Extract the (X, Y) coordinate from the center of the cell holding the provided text.  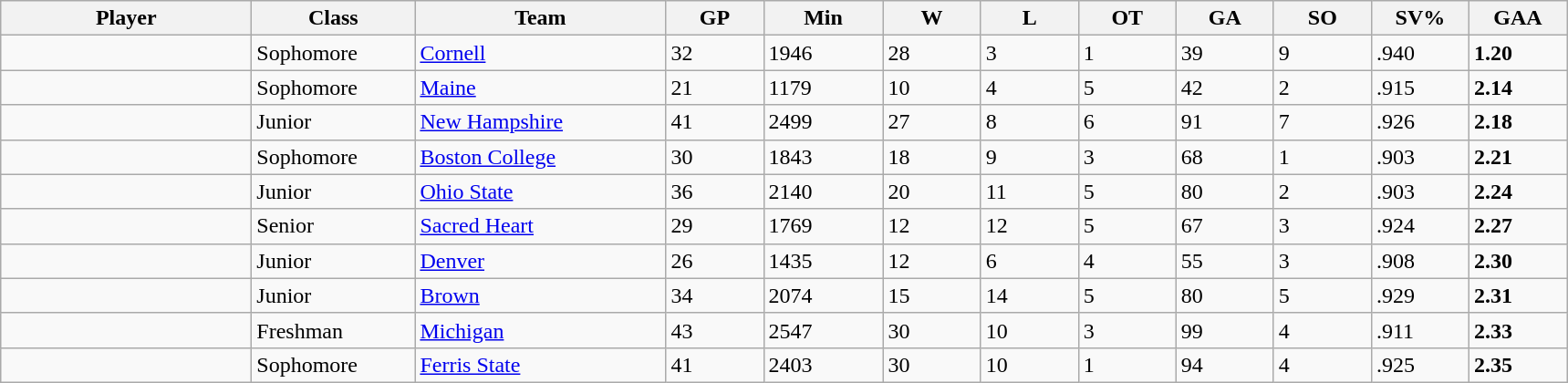
Boston College (540, 157)
1179 (823, 88)
34 (715, 295)
.915 (1419, 88)
67 (1224, 226)
Ohio State (540, 191)
Ferris State (540, 365)
29 (715, 226)
11 (1029, 191)
32 (715, 53)
2.33 (1518, 330)
Michigan (540, 330)
26 (715, 261)
GAA (1518, 18)
Brown (540, 295)
1769 (823, 226)
Player (126, 18)
.940 (1419, 53)
99 (1224, 330)
OT (1127, 18)
2.30 (1518, 261)
.925 (1419, 365)
15 (932, 295)
7 (1323, 122)
Cornell (540, 53)
1843 (823, 157)
1946 (823, 53)
21 (715, 88)
L (1029, 18)
14 (1029, 295)
27 (932, 122)
.926 (1419, 122)
1435 (823, 261)
GA (1224, 18)
91 (1224, 122)
36 (715, 191)
18 (932, 157)
42 (1224, 88)
.908 (1419, 261)
2.24 (1518, 191)
Maine (540, 88)
55 (1224, 261)
2.27 (1518, 226)
W (932, 18)
Min (823, 18)
Senior (334, 226)
Denver (540, 261)
43 (715, 330)
SO (1323, 18)
.929 (1419, 295)
SV% (1419, 18)
2.35 (1518, 365)
2140 (823, 191)
94 (1224, 365)
2499 (823, 122)
Freshman (334, 330)
2.18 (1518, 122)
39 (1224, 53)
8 (1029, 122)
.924 (1419, 226)
Class (334, 18)
1.20 (1518, 53)
Sacred Heart (540, 226)
2074 (823, 295)
2.31 (1518, 295)
2.21 (1518, 157)
GP (715, 18)
2547 (823, 330)
2403 (823, 365)
Team (540, 18)
.911 (1419, 330)
20 (932, 191)
28 (932, 53)
New Hampshire (540, 122)
2.14 (1518, 88)
68 (1224, 157)
